For the text-containing cell, return its midpoint in (x, y) coordinate format. 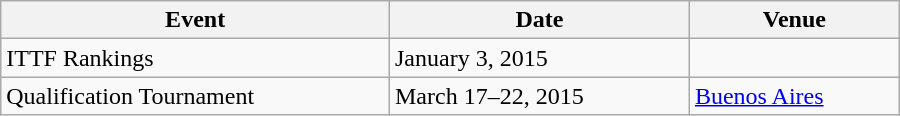
Date (539, 20)
ITTF Rankings (196, 58)
Buenos Aires (794, 96)
Qualification Tournament (196, 96)
Venue (794, 20)
January 3, 2015 (539, 58)
March 17–22, 2015 (539, 96)
Event (196, 20)
